Output the (x, y) coordinate of the center of the cell containing the given text.  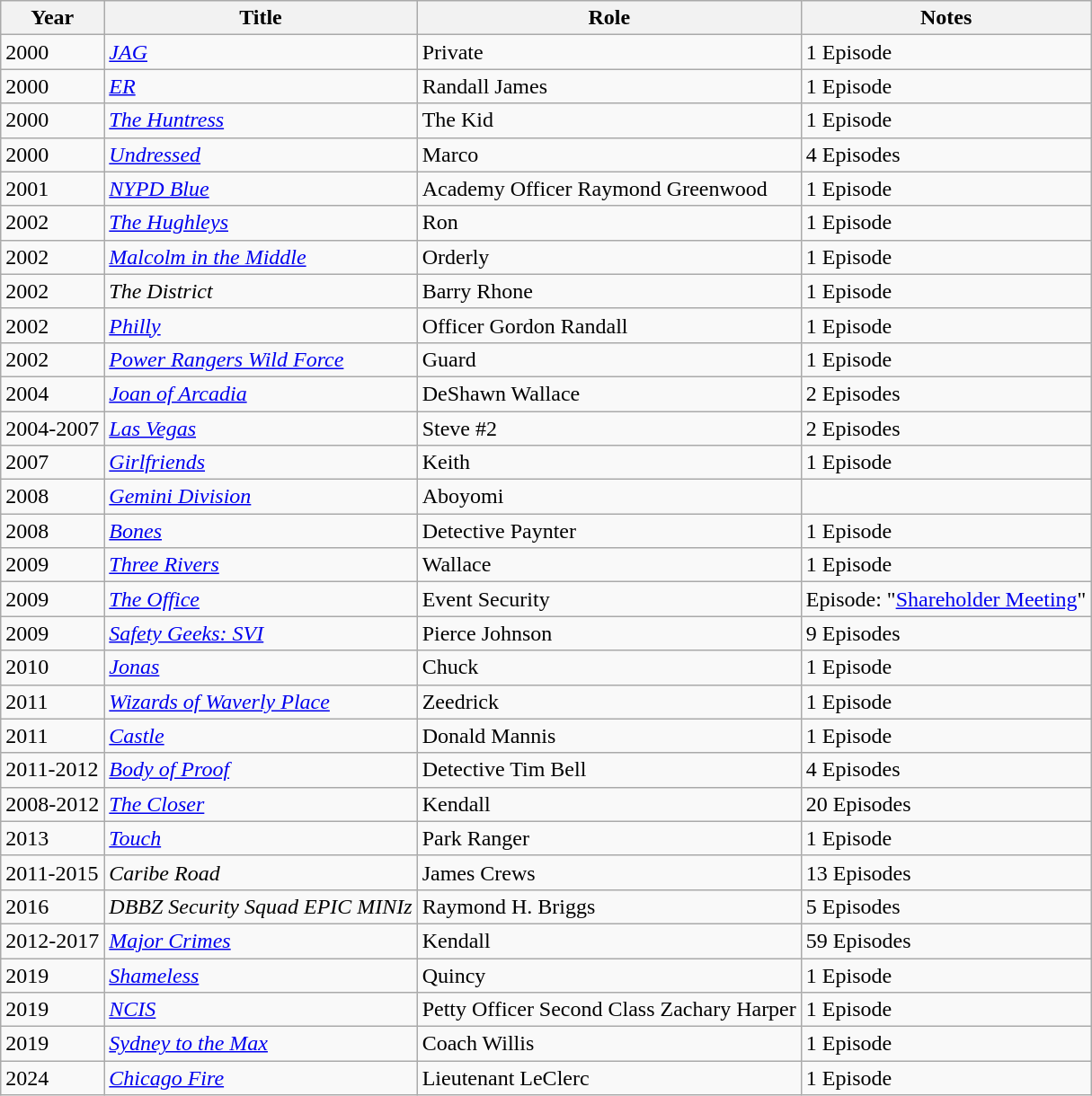
Orderly (609, 257)
The Closer (261, 804)
Guard (609, 359)
Joan of Arcadia (261, 393)
Safety Geeks: SVI (261, 633)
2024 (52, 1078)
Title (261, 18)
Aboyomi (609, 497)
Steve #2 (609, 429)
Keith (609, 463)
Touch (261, 838)
2004-2007 (52, 429)
Jonas (261, 667)
NYPD Blue (261, 189)
Marco (609, 155)
2011-2012 (52, 770)
Girlfriends (261, 463)
Year (52, 18)
2008-2012 (52, 804)
The Hughleys (261, 223)
Academy Officer Raymond Greenwood (609, 189)
Detective Paynter (609, 531)
Castle (261, 736)
Gemini Division (261, 497)
Zeedrick (609, 702)
9 Episodes (946, 633)
JAG (261, 52)
2004 (52, 393)
The Kid (609, 120)
Coach Willis (609, 1044)
ER (261, 86)
2010 (52, 667)
2007 (52, 463)
5 Episodes (946, 906)
Philly (261, 325)
Chicago Fire (261, 1078)
2016 (52, 906)
Ron (609, 223)
The Huntress (261, 120)
NCIS (261, 1010)
Notes (946, 18)
Quincy (609, 975)
Bones (261, 531)
20 Episodes (946, 804)
13 Episodes (946, 872)
DBBZ Security Squad EPIC MINIz (261, 906)
Undressed (261, 155)
Episode: "Shareholder Meeting" (946, 599)
James Crews (609, 872)
The District (261, 291)
Event Security (609, 599)
Major Crimes (261, 941)
Caribe Road (261, 872)
Malcolm in the Middle (261, 257)
59 Episodes (946, 941)
DeShawn Wallace (609, 393)
Private (609, 52)
Three Rivers (261, 565)
Pierce Johnson (609, 633)
Raymond H. Briggs (609, 906)
Officer Gordon Randall (609, 325)
Shameless (261, 975)
The Office (261, 599)
Las Vegas (261, 429)
2011-2015 (52, 872)
Body of Proof (261, 770)
Lieutenant LeClerc (609, 1078)
2012-2017 (52, 941)
Donald Mannis (609, 736)
Chuck (609, 667)
2013 (52, 838)
Role (609, 18)
Park Ranger (609, 838)
2001 (52, 189)
Barry Rhone (609, 291)
Sydney to the Max (261, 1044)
Randall James (609, 86)
Wallace (609, 565)
Detective Tim Bell (609, 770)
Power Rangers Wild Force (261, 359)
Wizards of Waverly Place (261, 702)
Petty Officer Second Class Zachary Harper (609, 1010)
